For the text-containing cell, return its midpoint in (x, y) coordinate format. 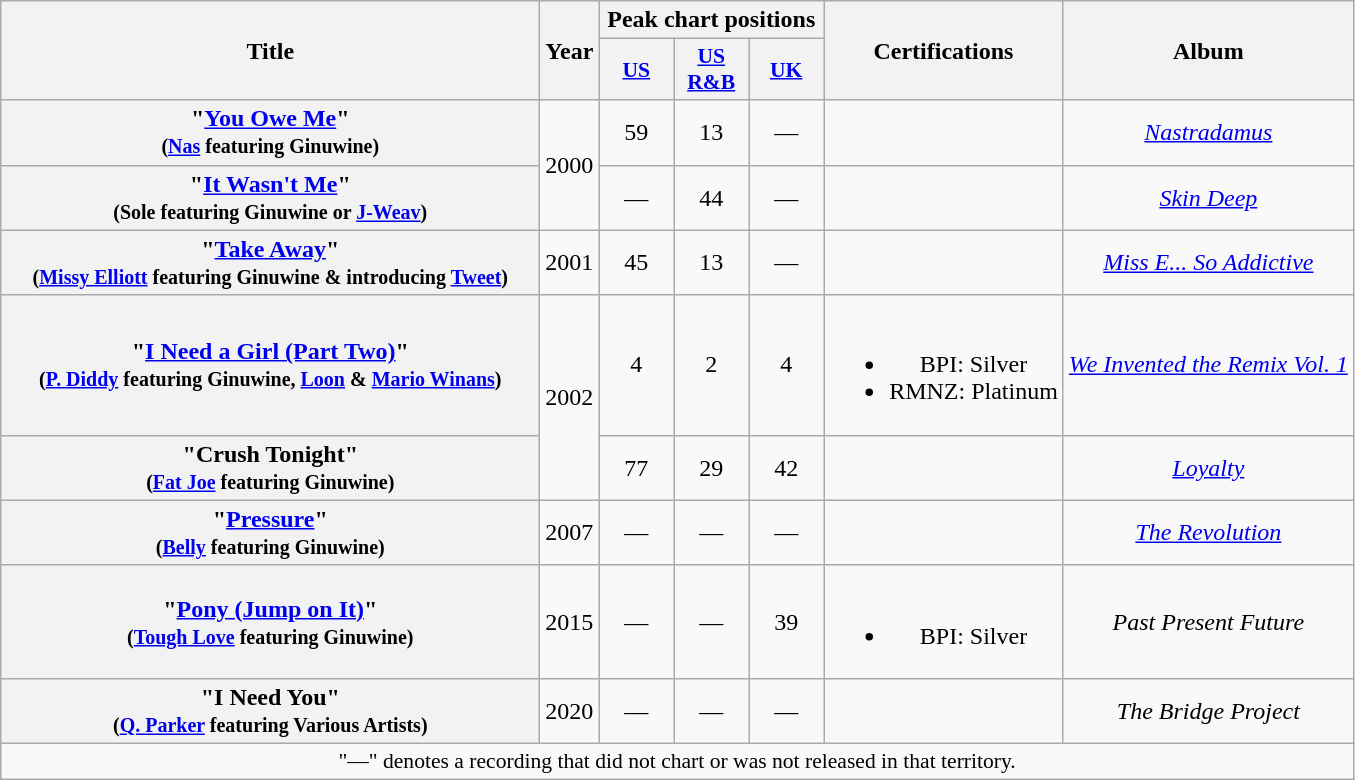
42 (786, 468)
BPI: Silver (944, 622)
2001 (570, 262)
"I Need You" (Q. Parker featuring Various Artists) (270, 710)
BPI: SilverRMNZ: Platinum (944, 365)
2020 (570, 710)
Year (570, 50)
2002 (570, 398)
2007 (570, 532)
Title (270, 50)
39 (786, 622)
Skin Deep (1208, 198)
UK (786, 70)
Miss E... So Addictive (1208, 262)
2000 (570, 165)
59 (636, 132)
"Pony (Jump on It)" (Tough Love featuring Ginuwine) (270, 622)
Certifications (944, 50)
2 (712, 365)
"You Owe Me" (Nas featuring Ginuwine) (270, 132)
The Bridge Project (1208, 710)
Nastradamus (1208, 132)
44 (712, 198)
Past Present Future (1208, 622)
2015 (570, 622)
"Crush Tonight" (Fat Joe featuring Ginuwine) (270, 468)
29 (712, 468)
US R&B (712, 70)
45 (636, 262)
US (636, 70)
"I Need a Girl (Part Two)" (P. Diddy featuring Ginuwine, Loon & Mario Winans) (270, 365)
77 (636, 468)
"Take Away" (Missy Elliott featuring Ginuwine & introducing Tweet) (270, 262)
Album (1208, 50)
Peak chart positions (712, 20)
The Revolution (1208, 532)
We Invented the Remix Vol. 1 (1208, 365)
Loyalty (1208, 468)
"—" denotes a recording that did not chart or was not released in that territory. (678, 761)
"It Wasn't Me" (Sole featuring Ginuwine or J-Weav) (270, 198)
"Pressure" (Belly featuring Ginuwine) (270, 532)
